Locate the cell with the specified text and output its [x, y] center coordinate. 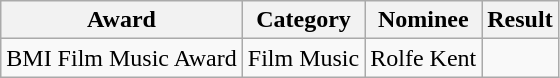
Film Music [303, 58]
Award [122, 20]
Result [520, 20]
BMI Film Music Award [122, 58]
Nominee [424, 20]
Category [303, 20]
Rolfe Kent [424, 58]
